For the text-containing cell, return its midpoint in (x, y) coordinate format. 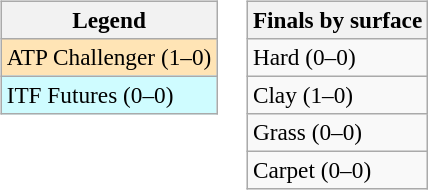
ITF Futures (0–0) (108, 95)
Hard (0–0) (337, 57)
Carpet (0–0) (337, 171)
ATP Challenger (1–0) (108, 57)
Clay (1–0) (337, 95)
Finals by surface (337, 20)
Grass (0–0) (337, 133)
Legend (108, 20)
